Identify which cell holds the provided text, then report its [x, y] central coordinate. 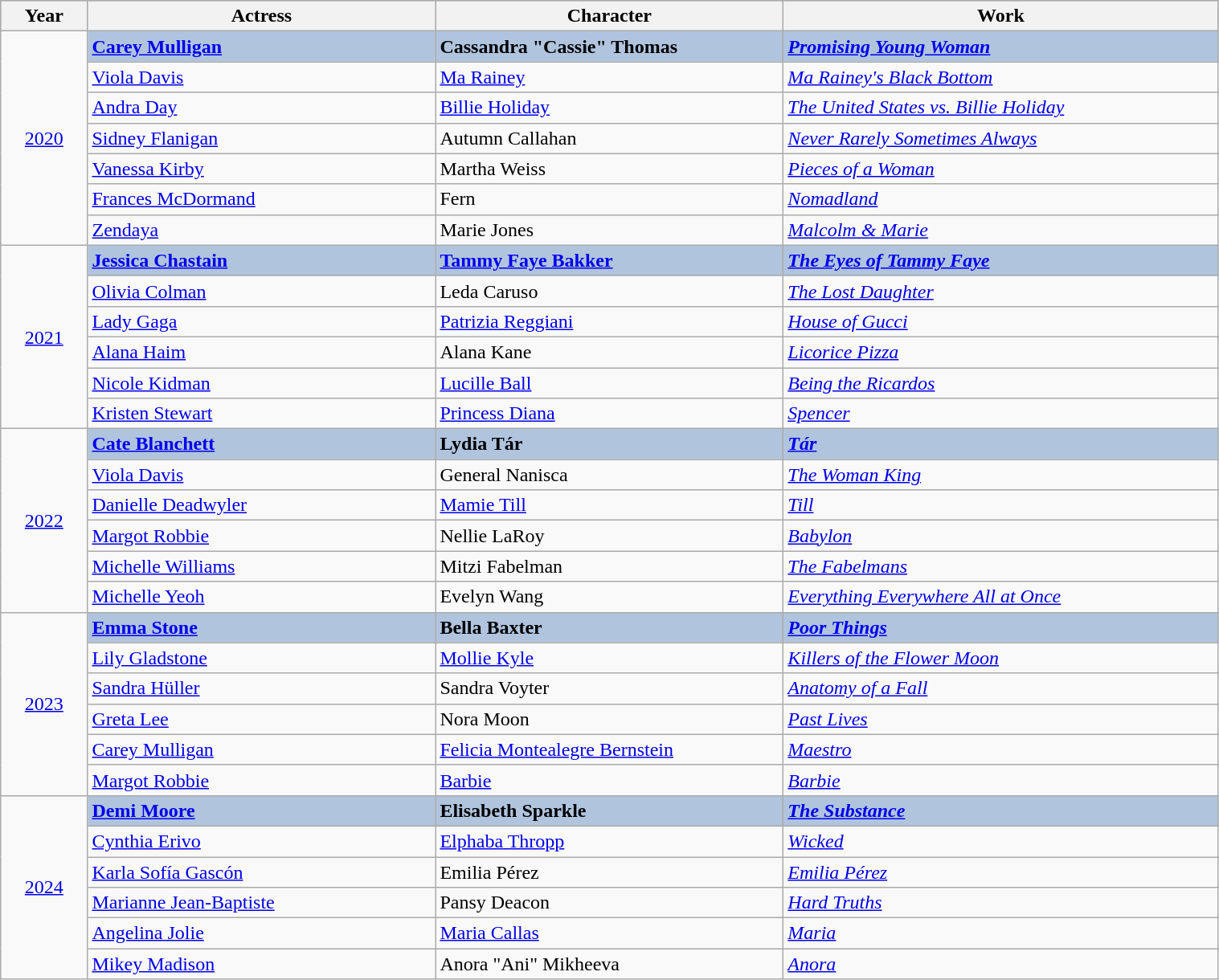
Nomadland [1001, 199]
Cassandra "Cassie" Thomas [609, 47]
Marianne Jean-Baptiste [262, 903]
Martha Weiss [609, 169]
The Fabelmans [1001, 566]
2024 [44, 887]
Patrizia Reggiani [609, 321]
Being the Ricardos [1001, 383]
Sandra Voyter [609, 688]
Olivia Colman [262, 291]
Vanessa Kirby [262, 169]
Mollie Kyle [609, 658]
Felicia Montealegre Bernstein [609, 749]
2021 [44, 337]
Alana Haim [262, 352]
The Lost Daughter [1001, 291]
Anora [1001, 964]
Tár [1001, 444]
Tammy Faye Bakker [609, 260]
Maria Callas [609, 933]
Hard Truths [1001, 903]
Licorice Pizza [1001, 352]
Autumn Callahan [609, 138]
The United States vs. Billie Holiday [1001, 108]
Kristen Stewart [262, 414]
2023 [44, 704]
Killers of the Flower Moon [1001, 658]
Cynthia Erivo [262, 841]
Demi Moore [262, 811]
Actress [262, 16]
Nellie LaRoy [609, 536]
Maria [1001, 933]
Spencer [1001, 414]
Princess Diana [609, 414]
Never Rarely Sometimes Always [1001, 138]
Lucille Ball [609, 383]
The Eyes of Tammy Faye [1001, 260]
Mamie Till [609, 505]
Sandra Hüller [262, 688]
Mikey Madison [262, 964]
Till [1001, 505]
Marie Jones [609, 230]
Lydia Tár [609, 444]
Alana Kane [609, 352]
Elphaba Thropp [609, 841]
Bella Baxter [609, 627]
Cate Blanchett [262, 444]
General Nanisca [609, 475]
Nora Moon [609, 719]
Malcolm & Marie [1001, 230]
Frances McDormand [262, 199]
Promising Young Woman [1001, 47]
Sidney Flanigan [262, 138]
Greta Lee [262, 719]
Wicked [1001, 841]
Ma Rainey's Black Bottom [1001, 77]
Fern [609, 199]
Karla Sofía Gascón [262, 872]
Danielle Deadwyler [262, 505]
Everything Everywhere All at Once [1001, 597]
Year [44, 16]
2022 [44, 521]
Character [609, 16]
Michelle Yeoh [262, 597]
Michelle Williams [262, 566]
Evelyn Wang [609, 597]
Anora "Ani" Mikheeva [609, 964]
Anatomy of a Fall [1001, 688]
Zendaya [262, 230]
Maestro [1001, 749]
Mitzi Fabelman [609, 566]
Elisabeth Sparkle [609, 811]
Jessica Chastain [262, 260]
Poor Things [1001, 627]
2020 [44, 138]
Past Lives [1001, 719]
Lily Gladstone [262, 658]
Lady Gaga [262, 321]
Babylon [1001, 536]
House of Gucci [1001, 321]
Andra Day [262, 108]
Angelina Jolie [262, 933]
Emma Stone [262, 627]
The Substance [1001, 811]
Work [1001, 16]
Pieces of a Woman [1001, 169]
Pansy Deacon [609, 903]
Ma Rainey [609, 77]
Leda Caruso [609, 291]
Billie Holiday [609, 108]
The Woman King [1001, 475]
Nicole Kidman [262, 383]
